Search for the cell housing the specified text and yield its [x, y] center coordinate. 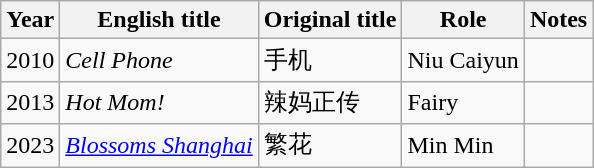
2013 [30, 102]
2023 [30, 146]
Notes [558, 20]
Cell Phone [159, 60]
辣妈正传 [330, 102]
2010 [30, 60]
English title [159, 20]
Min Min [463, 146]
Role [463, 20]
Blossoms Shanghai [159, 146]
Hot Mom! [159, 102]
手机 [330, 60]
Original title [330, 20]
Niu Caiyun [463, 60]
Fairy [463, 102]
繁花 [330, 146]
Year [30, 20]
